Detect which cell encompasses the target text, then output its (x, y) center coordinate. 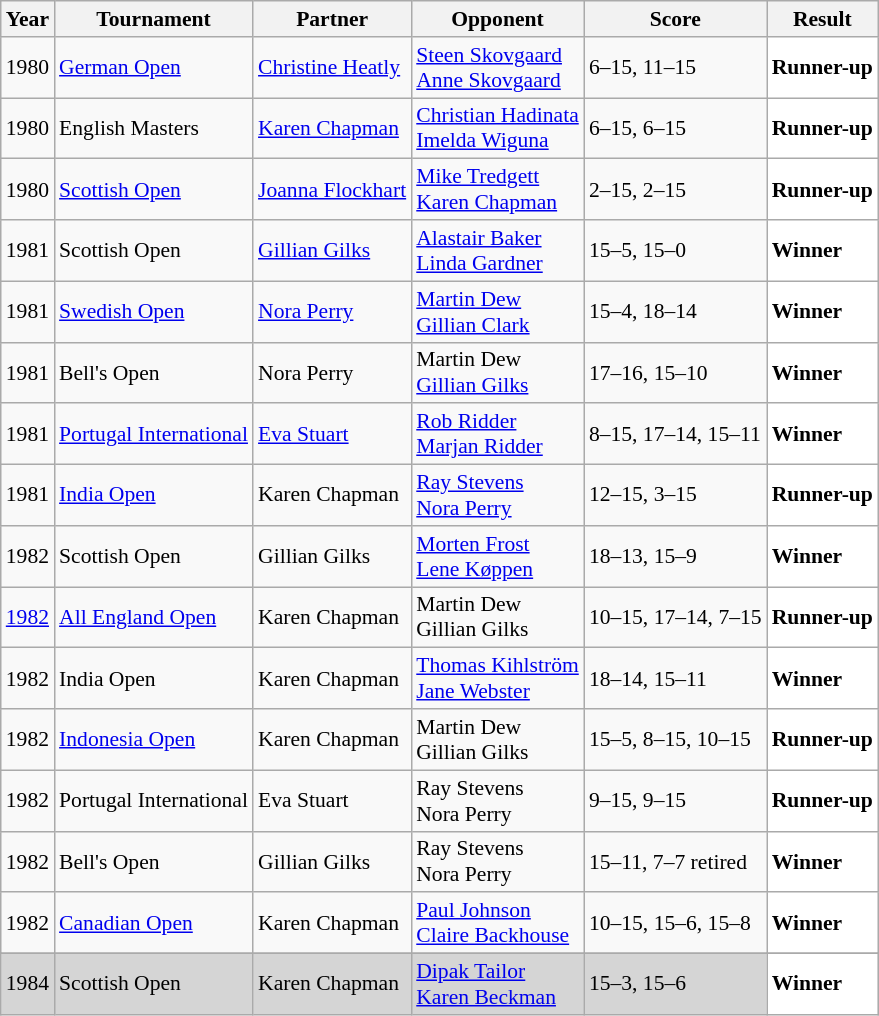
Christian Hadinata Imelda Wiguna (498, 128)
6–15, 6–15 (676, 128)
15–4, 18–14 (676, 312)
Indonesia Open (154, 740)
9–15, 9–15 (676, 800)
Steen Skovgaard Anne Skovgaard (498, 68)
Paul Johnson Claire Backhouse (498, 924)
15–5, 15–0 (676, 250)
17–16, 15–10 (676, 372)
15–11, 7–7 retired (676, 862)
Canadian Open (154, 924)
Tournament (154, 19)
8–15, 17–14, 15–11 (676, 434)
Mike Tredgett Karen Chapman (498, 190)
Morten Frost Lene Køppen (498, 556)
Partner (332, 19)
10–15, 15–6, 15–8 (676, 924)
15–5, 8–15, 10–15 (676, 740)
Martin Dew Gillian Clark (498, 312)
18–14, 15–11 (676, 678)
6–15, 11–15 (676, 68)
English Masters (154, 128)
2–15, 2–15 (676, 190)
Christine Heatly (332, 68)
1984 (28, 984)
Dipak Tailor Karen Beckman (498, 984)
Year (28, 19)
German Open (154, 68)
15–3, 15–6 (676, 984)
Result (822, 19)
12–15, 3–15 (676, 496)
All England Open (154, 618)
Opponent (498, 19)
10–15, 17–14, 7–15 (676, 618)
Score (676, 19)
Alastair Baker Linda Gardner (498, 250)
18–13, 15–9 (676, 556)
Swedish Open (154, 312)
Rob Ridder Marjan Ridder (498, 434)
Joanna Flockhart (332, 190)
Thomas Kihlström Jane Webster (498, 678)
